Extract the (X, Y) coordinate from the center of the cell holding the provided text.  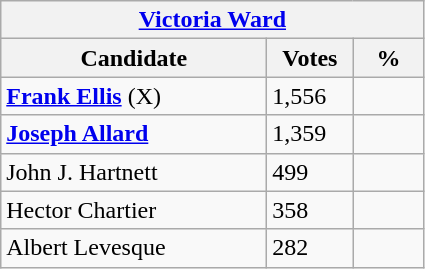
282 (310, 248)
% (388, 58)
John J. Hartnett (134, 172)
Frank Ellis (X) (134, 96)
Albert Levesque (134, 248)
Votes (310, 58)
358 (310, 210)
Joseph Allard (134, 134)
1,556 (310, 96)
499 (310, 172)
1,359 (310, 134)
Victoria Ward (212, 20)
Hector Chartier (134, 210)
Candidate (134, 58)
